Identify which cell holds the provided text, then report its [X, Y] central coordinate. 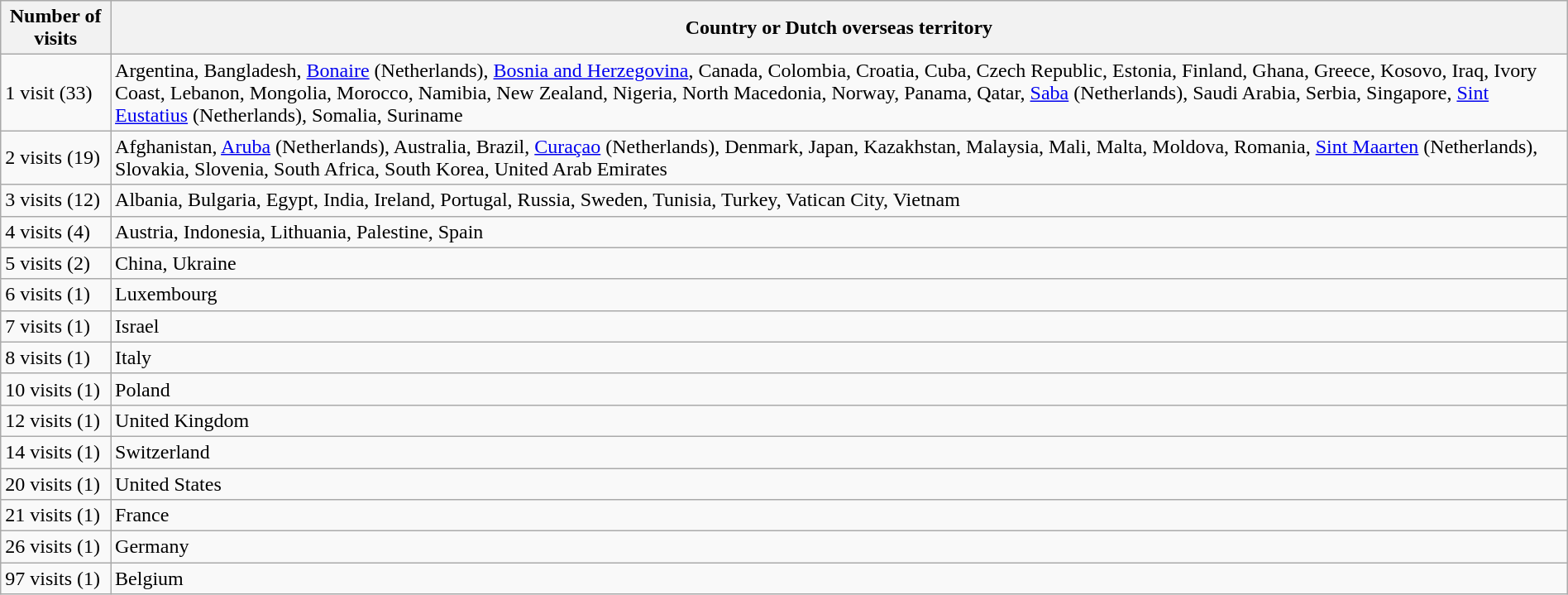
Germany [839, 547]
China, Ukraine [839, 263]
26 visits (1) [56, 547]
1 visit (33) [56, 93]
10 visits (1) [56, 389]
5 visits (2) [56, 263]
2 visits (19) [56, 157]
20 visits (1) [56, 484]
Luxembourg [839, 295]
Belgium [839, 578]
3 visits (12) [56, 200]
Albania, Bulgaria, Egypt, India, Ireland, Portugal, Russia, Sweden, Tunisia, Turkey, Vatican City, Vietnam [839, 200]
Italy [839, 357]
8 visits (1) [56, 357]
97 visits (1) [56, 578]
21 visits (1) [56, 516]
12 visits (1) [56, 420]
Country or Dutch overseas territory [839, 28]
Israel [839, 326]
4 visits (4) [56, 232]
Switzerland [839, 452]
Poland [839, 389]
France [839, 516]
United Kingdom [839, 420]
Austria, Indonesia, Lithuania, Palestine, Spain [839, 232]
United States [839, 484]
6 visits (1) [56, 295]
7 visits (1) [56, 326]
14 visits (1) [56, 452]
Number of visits [56, 28]
